Search for the cell housing the specified text and yield its [x, y] center coordinate. 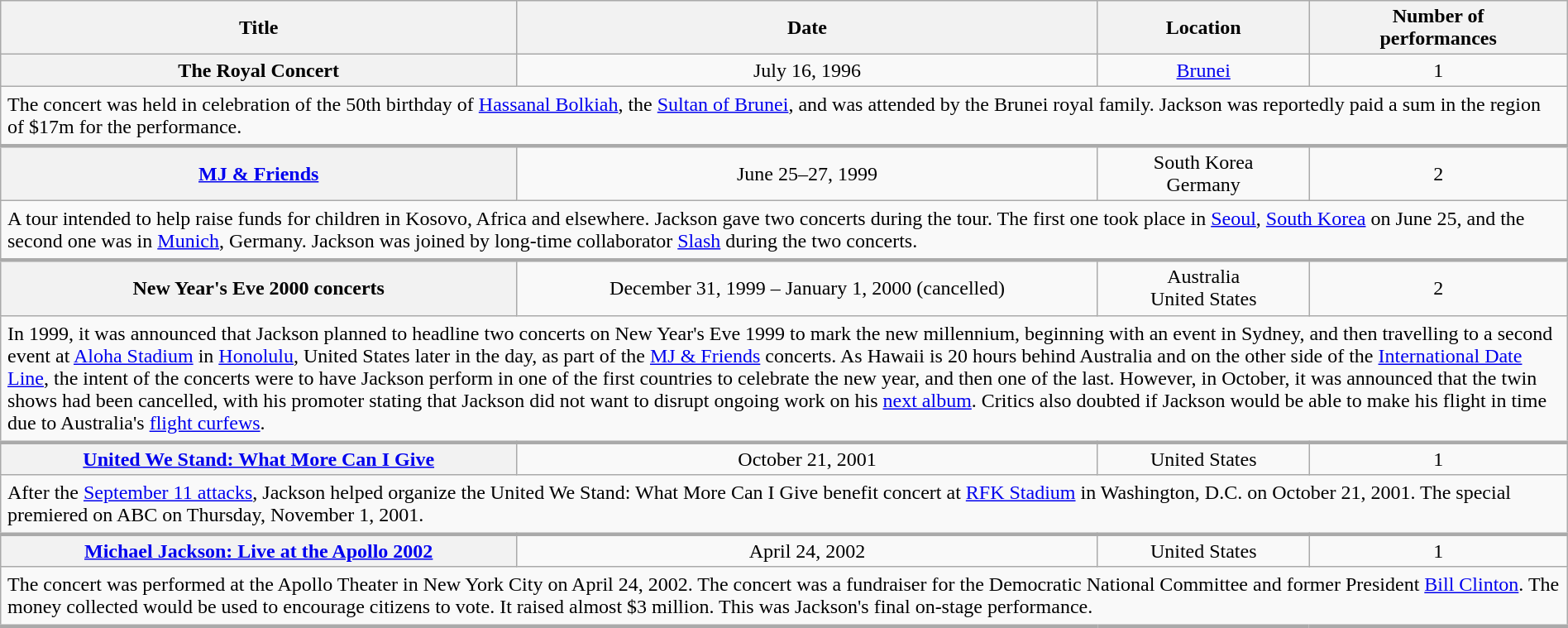
Location [1203, 28]
MJ & Friends [259, 174]
Michael Jackson: Live at the Apollo 2002 [259, 551]
Title [259, 28]
October 21, 2001 [807, 458]
Number ofperformances [1438, 28]
December 31, 1999 – January 1, 2000 (cancelled) [807, 288]
June 25–27, 1999 [807, 174]
April 24, 2002 [807, 551]
July 16, 1996 [807, 70]
Brunei [1203, 70]
United We Stand: What More Can I Give [259, 458]
New Year's Eve 2000 concerts [259, 288]
AustraliaUnited States [1203, 288]
The Royal Concert [259, 70]
Date [807, 28]
South KoreaGermany [1203, 174]
